From the cell containing the given text, extract its center point as [X, Y] coordinate. 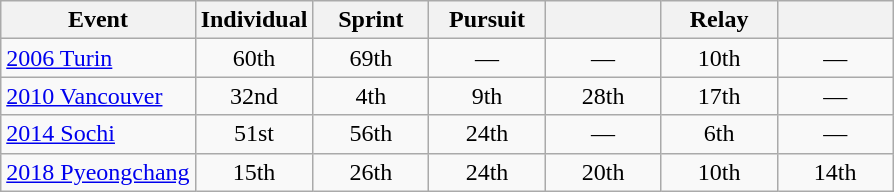
17th [719, 96]
4th [371, 96]
51st [254, 134]
6th [719, 134]
15th [254, 172]
2010 Vancouver [98, 96]
26th [371, 172]
32nd [254, 96]
Individual [254, 20]
28th [603, 96]
Relay [719, 20]
69th [371, 58]
Pursuit [487, 20]
Event [98, 20]
60th [254, 58]
2014 Sochi [98, 134]
14th [835, 172]
Sprint [371, 20]
9th [487, 96]
20th [603, 172]
56th [371, 134]
2018 Pyeongchang [98, 172]
2006 Turin [98, 58]
